Provide the [X, Y] coordinate of the cell's center where the given text is located.  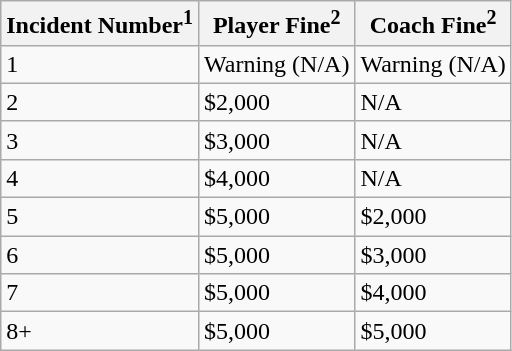
Incident Number1 [100, 24]
8+ [100, 331]
Player Fine2 [276, 24]
2 [100, 102]
4 [100, 178]
3 [100, 140]
6 [100, 255]
5 [100, 217]
1 [100, 64]
7 [100, 293]
Coach Fine2 [433, 24]
